Locate the cell with the specified text and output its (x, y) center coordinate. 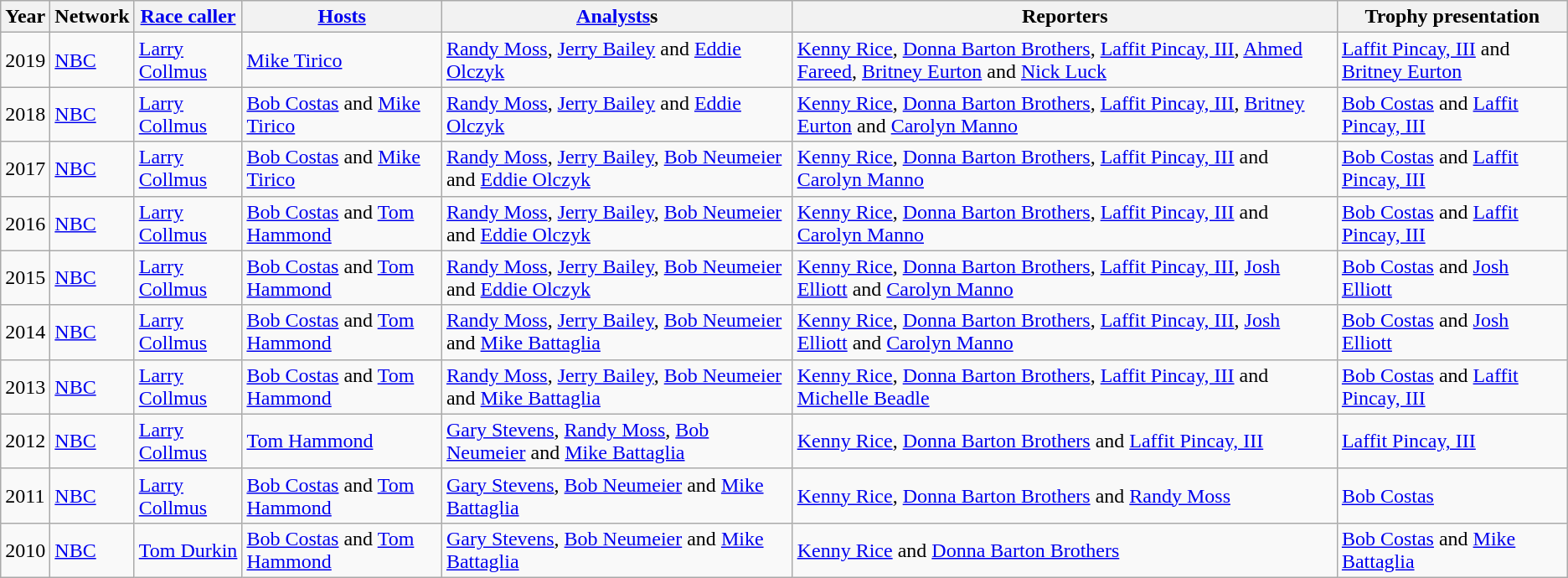
Tom Hammond (342, 441)
Race caller (188, 17)
Analystss (616, 17)
Kenny Rice, Donna Barton Brothers, Laffit Pincay, III, Ahmed Fareed, Britney Eurton and Nick Luck (1065, 60)
Kenny Rice, Donna Barton Brothers and Randy Moss (1065, 496)
Tom Durkin (188, 550)
Bob Costas (1452, 496)
Kenny Rice, Donna Barton Brothers and Laffit Pincay, III (1065, 441)
2018 (25, 114)
Kenny Rice, Donna Barton Brothers, Laffit Pincay, III and Michelle Beadle (1065, 387)
Laffit Pincay, III (1452, 441)
Mike Tirico (342, 60)
Bob Costas and Mike Battaglia (1452, 550)
Reporters (1065, 17)
Network (92, 17)
2015 (25, 278)
Gary Stevens, Randy Moss, Bob Neumeier and Mike Battaglia (616, 441)
Laffit Pincay, III and Britney Eurton (1452, 60)
2012 (25, 441)
2016 (25, 223)
Hosts (342, 17)
2010 (25, 550)
Trophy presentation (1452, 17)
2014 (25, 332)
2019 (25, 60)
Kenny Rice and Donna Barton Brothers (1065, 550)
2011 (25, 496)
Year (25, 17)
Kenny Rice, Donna Barton Brothers, Laffit Pincay, III, Britney Eurton and Carolyn Manno (1065, 114)
2017 (25, 169)
2013 (25, 387)
